Provide the [X, Y] coordinate of the cell's center where the given text is located.  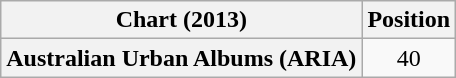
40 [409, 58]
Australian Urban Albums (ARIA) [182, 58]
Position [409, 20]
Chart (2013) [182, 20]
